Search for the cell housing the specified text and yield its [x, y] center coordinate. 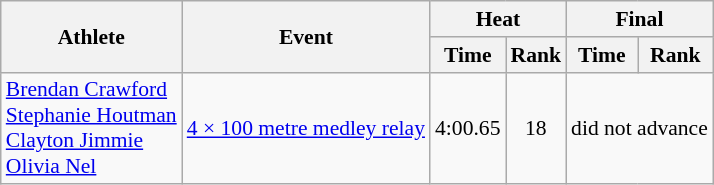
Event [306, 36]
Heat [498, 19]
did not advance [640, 128]
Final [640, 19]
Athlete [92, 36]
Brendan CrawfordStephanie HoutmanClayton JimmieOlivia Nel [92, 128]
4 × 100 metre medley relay [306, 128]
18 [536, 128]
4:00.65 [468, 128]
